For the text-containing cell, return its midpoint in (X, Y) coordinate format. 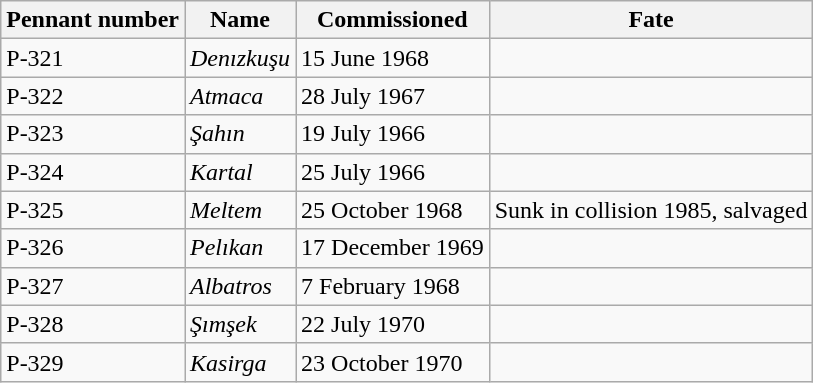
P-323 (93, 134)
Şahın (240, 134)
25 October 1968 (393, 210)
25 July 1966 (393, 172)
P-327 (93, 286)
Şımşek (240, 324)
Name (240, 20)
Sunk in collision 1985, salvaged (651, 210)
Meltem (240, 210)
Kasirga (240, 362)
Pelıkan (240, 248)
P-325 (93, 210)
P-328 (93, 324)
7 February 1968 (393, 286)
22 July 1970 (393, 324)
Fate (651, 20)
Commissioned (393, 20)
19 July 1966 (393, 134)
P-326 (93, 248)
17 December 1969 (393, 248)
P-329 (93, 362)
23 October 1970 (393, 362)
P-321 (93, 58)
P-322 (93, 96)
Kartal (240, 172)
Pennant number (93, 20)
28 July 1967 (393, 96)
Atmaca (240, 96)
Albatros (240, 286)
15 June 1968 (393, 58)
P-324 (93, 172)
Denızkuşu (240, 58)
